Search for the cell housing the specified text and yield its (x, y) center coordinate. 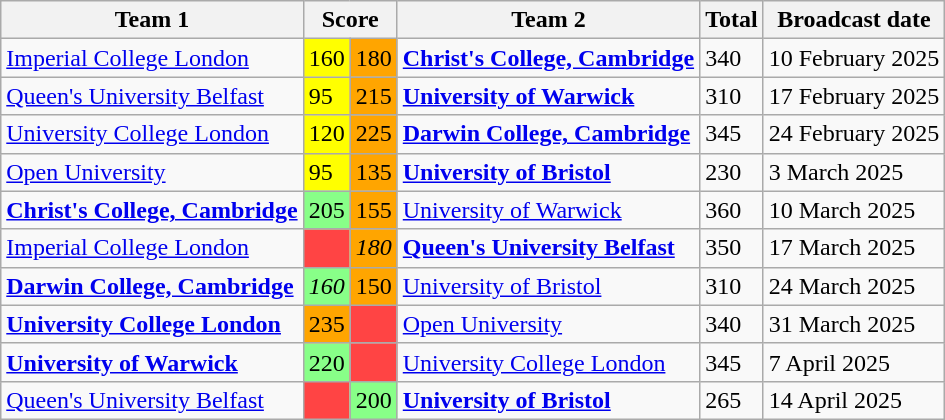
360 (732, 210)
Total (732, 20)
120 (326, 134)
350 (732, 248)
200 (374, 400)
150 (374, 286)
220 (326, 362)
17 March 2025 (854, 248)
3 March 2025 (854, 172)
7 April 2025 (854, 362)
10 February 2025 (854, 58)
14 April 2025 (854, 400)
235 (326, 324)
155 (374, 210)
17 February 2025 (854, 96)
135 (374, 172)
215 (374, 96)
24 March 2025 (854, 286)
Team 1 (152, 20)
Broadcast date (854, 20)
205 (326, 210)
10 March 2025 (854, 210)
24 February 2025 (854, 134)
Team 2 (548, 20)
265 (732, 400)
31 March 2025 (854, 324)
225 (374, 134)
230 (732, 172)
Score (350, 20)
